Find where the given text appears and provide that cell's center as (x, y) coordinate. 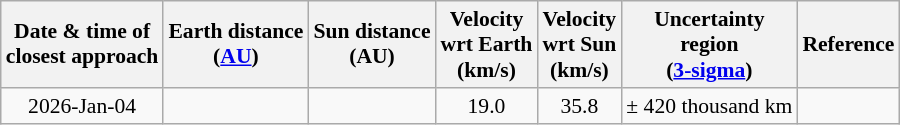
19.0 (487, 106)
Sun distance(AU) (372, 44)
Date & time ofclosest approach (82, 44)
Velocitywrt Earth(km/s) (487, 44)
Reference (848, 44)
± 420 thousand km (709, 106)
Uncertaintyregion(3-sigma) (709, 44)
35.8 (579, 106)
Earth distance(AU) (236, 44)
2026-Jan-04 (82, 106)
Velocitywrt Sun(km/s) (579, 44)
